Provide the [x, y] coordinate of the cell's center where the given text is located.  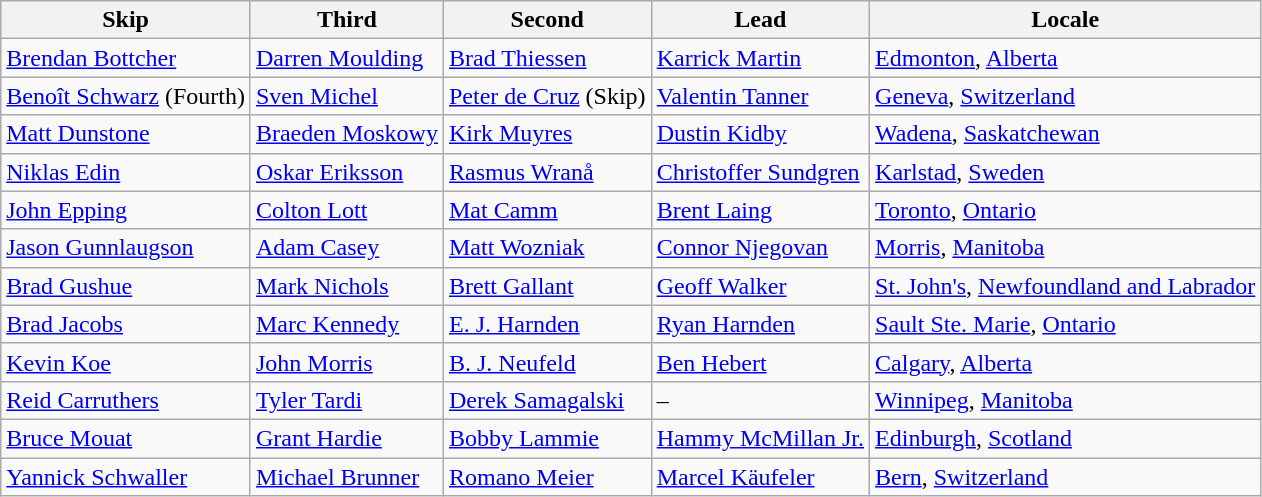
Brendan Bottcher [126, 58]
Grant Hardie [346, 438]
Marc Kennedy [346, 324]
Kevin Koe [126, 362]
Romano Meier [547, 477]
Adam Casey [346, 248]
Benoît Schwarz (Fourth) [126, 96]
Karrick Martin [760, 58]
Brett Gallant [547, 286]
Calgary, Alberta [1066, 362]
Brad Jacobs [126, 324]
Toronto, Ontario [1066, 210]
Mark Nichols [346, 286]
Brad Thiessen [547, 58]
Edinburgh, Scotland [1066, 438]
Winnipeg, Manitoba [1066, 400]
Bern, Switzerland [1066, 477]
Sault Ste. Marie, Ontario [1066, 324]
Rasmus Wranå [547, 172]
Wadena, Saskatchewan [1066, 134]
Sven Michel [346, 96]
Kirk Muyres [547, 134]
Mat Camm [547, 210]
Peter de Cruz (Skip) [547, 96]
Karlstad, Sweden [1066, 172]
Christoffer Sundgren [760, 172]
St. John's, Newfoundland and Labrador [1066, 286]
Braeden Moskowy [346, 134]
Edmonton, Alberta [1066, 58]
Reid Carruthers [126, 400]
Geoff Walker [760, 286]
Dustin Kidby [760, 134]
Matt Wozniak [547, 248]
Marcel Käufeler [760, 477]
Skip [126, 20]
John Morris [346, 362]
Michael Brunner [346, 477]
Valentin Tanner [760, 96]
Tyler Tardi [346, 400]
Derek Samagalski [547, 400]
– [760, 400]
B. J. Neufeld [547, 362]
Darren Moulding [346, 58]
Morris, Manitoba [1066, 248]
Jason Gunnlaugson [126, 248]
John Epping [126, 210]
Matt Dunstone [126, 134]
Locale [1066, 20]
Connor Njegovan [760, 248]
Brad Gushue [126, 286]
Yannick Schwaller [126, 477]
Lead [760, 20]
E. J. Harnden [547, 324]
Oskar Eriksson [346, 172]
Bruce Mouat [126, 438]
Geneva, Switzerland [1066, 96]
Colton Lott [346, 210]
Brent Laing [760, 210]
Second [547, 20]
Ben Hebert [760, 362]
Third [346, 20]
Niklas Edin [126, 172]
Bobby Lammie [547, 438]
Ryan Harnden [760, 324]
Hammy McMillan Jr. [760, 438]
